From the cell containing the given text, extract its center point as [x, y] coordinate. 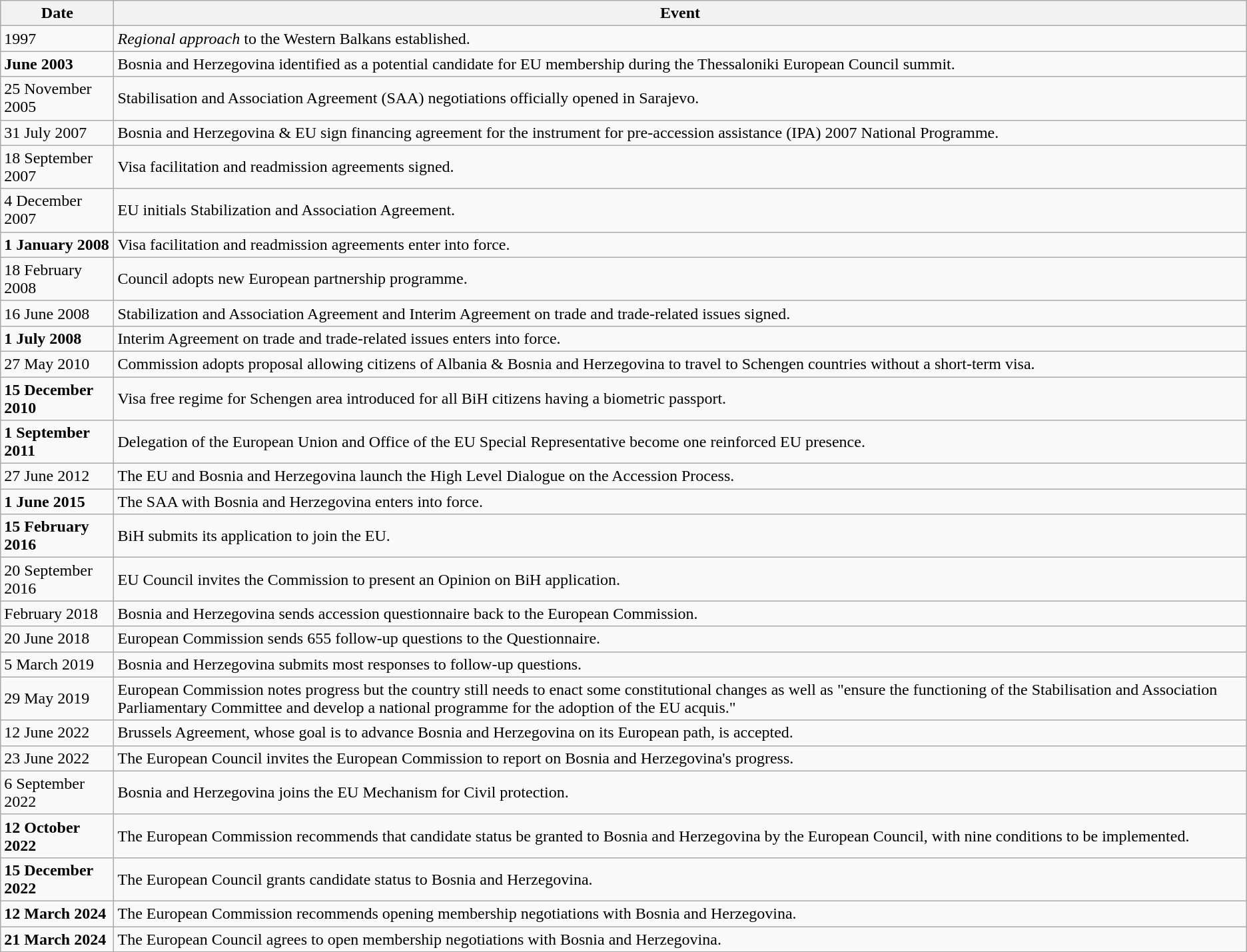
Visa facilitation and readmission agreements enter into force. [680, 244]
Visa free regime for Schengen area introduced for all BiH citizens having a biometric passport. [680, 398]
20 June 2018 [57, 639]
1 January 2008 [57, 244]
15 February 2016 [57, 536]
20 September 2016 [57, 580]
The EU and Bosnia and Herzegovina launch the High Level Dialogue on the Accession Process. [680, 476]
12 October 2022 [57, 835]
Commission adopts proposal allowing citizens of Albania & Bosnia and Herzegovina to travel to Schengen countries without a short-term visa. [680, 364]
Visa facilitation and readmission agreements signed. [680, 167]
15 December 2010 [57, 398]
4 December 2007 [57, 211]
June 2003 [57, 64]
1997 [57, 39]
Date [57, 13]
25 November 2005 [57, 99]
EU Council invites the Commission to present an Opinion on BiH application. [680, 580]
Stabilisation and Association Agreement (SAA) negotiations officially opened in Sarajevo. [680, 99]
27 May 2010 [57, 364]
6 September 2022 [57, 793]
Bosnia and Herzegovina joins the EU Mechanism for Civil protection. [680, 793]
The European Commission recommends opening membership negotiations with Bosnia and Herzegovina. [680, 913]
15 December 2022 [57, 879]
5 March 2019 [57, 664]
Council adopts new European partnership programme. [680, 278]
12 March 2024 [57, 913]
Event [680, 13]
18 February 2008 [57, 278]
Stabilization and Association Agreement and Interim Agreement on trade and trade-related issues signed. [680, 313]
Bosnia and Herzegovina submits most responses to follow-up questions. [680, 664]
21 March 2024 [57, 939]
The European Council agrees to open membership negotiations with Bosnia and Herzegovina. [680, 939]
27 June 2012 [57, 476]
The European Council invites the European Commission to report on Bosnia and Herzegovina's progress. [680, 758]
The SAA with Bosnia and Herzegovina enters into force. [680, 502]
16 June 2008 [57, 313]
The European Council grants candidate status to Bosnia and Herzegovina. [680, 879]
BiH submits its application to join the EU. [680, 536]
31 July 2007 [57, 133]
Brussels Agreement, whose goal is to advance Bosnia and Herzegovina on its European path, is accepted. [680, 733]
12 June 2022 [57, 733]
Bosnia and Herzegovina & EU sign financing agreement for the instrument for pre-accession assistance (IPA) 2007 National Programme. [680, 133]
29 May 2019 [57, 698]
Bosnia and Herzegovina identified as a potential candidate for EU membership during the Thessaloniki European Council summit. [680, 64]
Bosnia and Herzegovina sends accession questionnaire back to the European Commission. [680, 614]
1 July 2008 [57, 338]
European Commission sends 655 follow-up questions to the Questionnaire. [680, 639]
Delegation of the European Union and Office of the EU Special Representative become one reinforced EU presence. [680, 442]
18 September 2007 [57, 167]
EU initials Stabilization and Association Agreement. [680, 211]
Regional approach to the Western Balkans established. [680, 39]
February 2018 [57, 614]
Interim Agreement on trade and trade-related issues enters into force. [680, 338]
1 September 2011 [57, 442]
23 June 2022 [57, 758]
1 June 2015 [57, 502]
